Provide the [X, Y] coordinate of the cell's center where the given text is located.  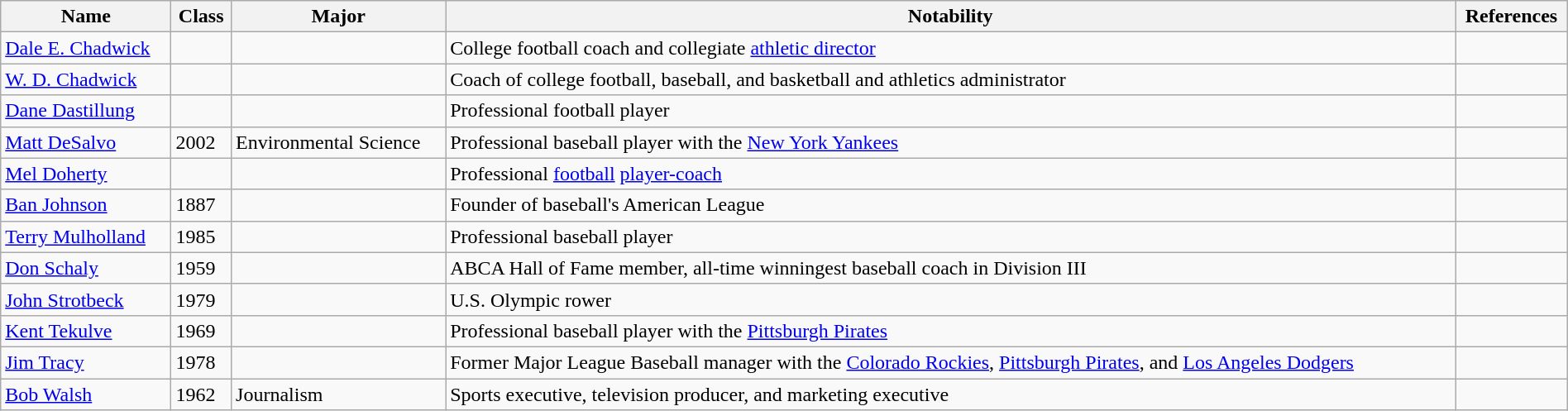
1887 [202, 205]
W. D. Chadwick [86, 79]
College football coach and collegiate athletic director [951, 48]
Former Major League Baseball manager with the Colorado Rockies, Pittsburgh Pirates, and Los Angeles Dodgers [951, 362]
1979 [202, 299]
Major [339, 17]
1962 [202, 394]
Dale E. Chadwick [86, 48]
Professional baseball player with the New York Yankees [951, 142]
Ban Johnson [86, 205]
Sports executive, television producer, and marketing executive [951, 394]
Terry Mulholland [86, 237]
References [1512, 17]
Environmental Science [339, 142]
Journalism [339, 394]
1959 [202, 268]
Matt DeSalvo [86, 142]
Coach of college football, baseball, and basketball and athletics administrator [951, 79]
John Strotbeck [86, 299]
1978 [202, 362]
Jim Tracy [86, 362]
2002 [202, 142]
Don Schaly [86, 268]
Name [86, 17]
Professional football player [951, 111]
Bob Walsh [86, 394]
Professional baseball player [951, 237]
Kent Tekulve [86, 331]
Professional baseball player with the Pittsburgh Pirates [951, 331]
Class [202, 17]
1969 [202, 331]
U.S. Olympic rower [951, 299]
Dane Dastillung [86, 111]
Founder of baseball's American League [951, 205]
Notability [951, 17]
1985 [202, 237]
ABCA Hall of Fame member, all-time winningest baseball coach in Division III [951, 268]
Mel Doherty [86, 174]
Professional football player-coach [951, 174]
